Locate the cell with the specified text and output its (X, Y) center coordinate. 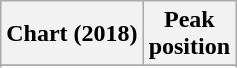
Chart (2018) (72, 34)
Peakposition (189, 34)
